Locate the cell with the specified text and output its [X, Y] center coordinate. 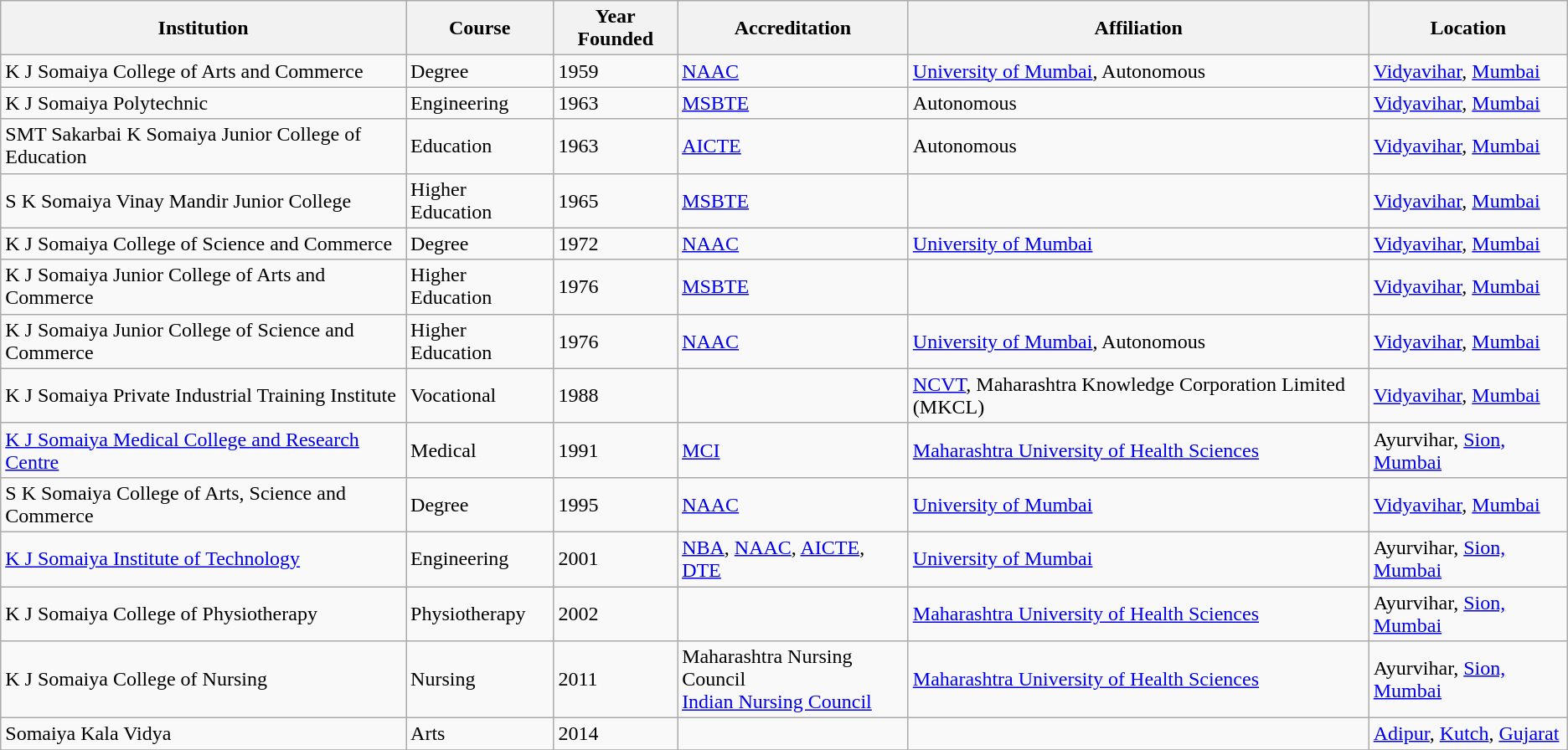
2011 [616, 680]
1988 [616, 395]
Institution [204, 28]
K J Somaiya Polytechnic [204, 103]
Arts [480, 734]
2002 [616, 613]
1972 [616, 244]
Nursing [480, 680]
1991 [616, 450]
Somaiya Kala Vidya [204, 734]
1959 [616, 71]
Education [480, 146]
S K Somaiya Vinay Mandir Junior College [204, 201]
K J Somaiya College of Nursing [204, 680]
Accreditation [793, 28]
MCI [793, 450]
K J Somaiya Private Industrial Training Institute [204, 395]
Location [1467, 28]
Vocational [480, 395]
1995 [616, 504]
K J Somaiya Junior College of Arts and Commerce [204, 286]
2001 [616, 559]
Medical [480, 450]
1965 [616, 201]
Adipur, Kutch, Gujarat [1467, 734]
K J Somaiya Medical College and Research Centre [204, 450]
Maharashtra Nursing CouncilIndian Nursing Council [793, 680]
AICTE [793, 146]
K J Somaiya Junior College of Science and Commerce [204, 342]
Course [480, 28]
2014 [616, 734]
Affiliation [1138, 28]
K J Somaiya College of Arts and Commerce [204, 71]
K J Somaiya College of Physiotherapy [204, 613]
Physiotherapy [480, 613]
NBA, NAAC, AICTE, DTE [793, 559]
Year Founded [616, 28]
S K Somaiya College of Arts, Science and Commerce [204, 504]
K J Somaiya College of Science and Commerce [204, 244]
SMT Sakarbai K Somaiya Junior College of Education [204, 146]
NCVT, Maharashtra Knowledge Corporation Limited (MKCL) [1138, 395]
K J Somaiya Institute of Technology [204, 559]
